Identify which cell holds the provided text, then report its [X, Y] central coordinate. 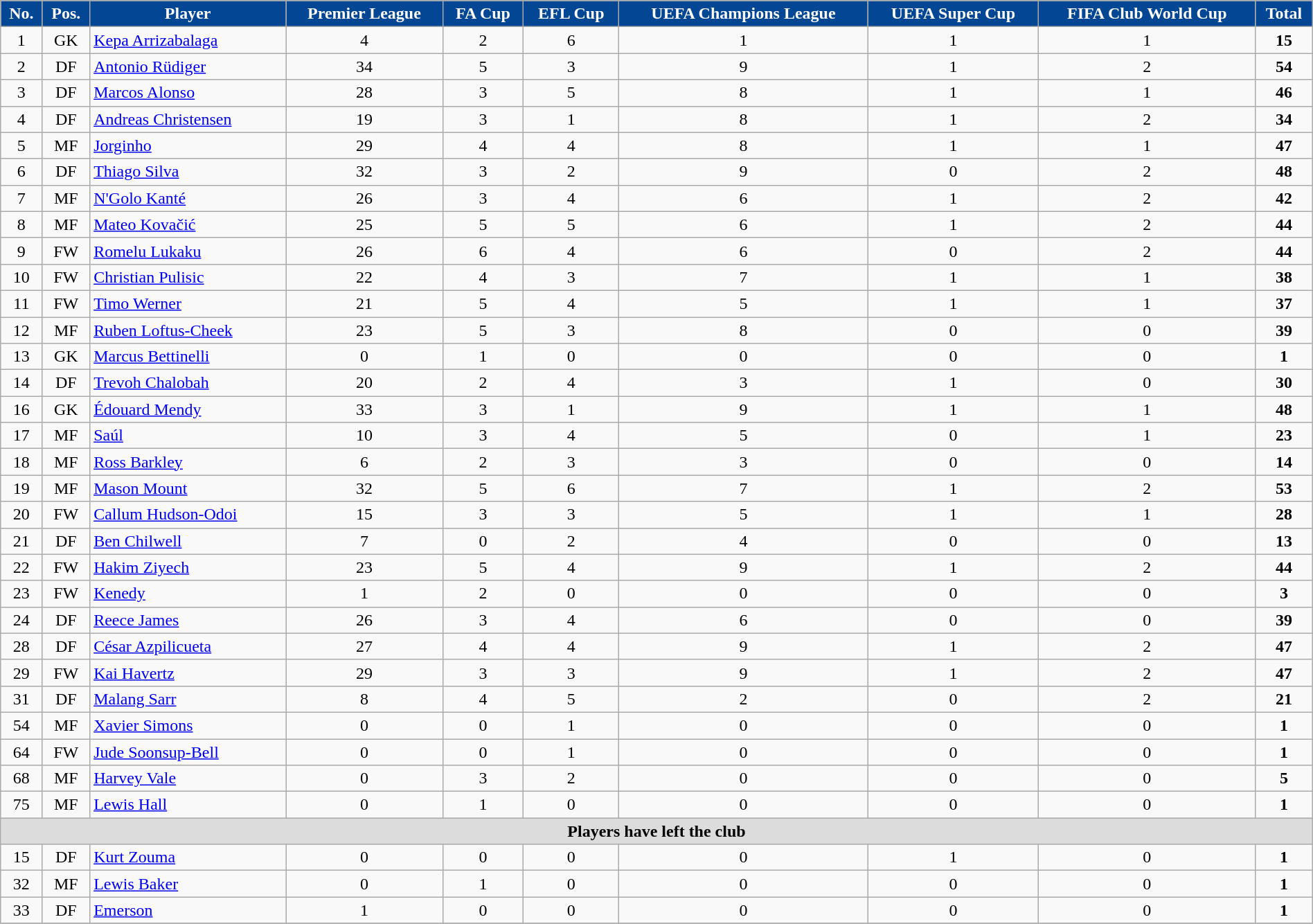
Xavier Simons [188, 725]
18 [21, 462]
Ross Barkley [188, 462]
FIFA Club World Cup [1147, 14]
Reece James [188, 620]
Thiago Silva [188, 172]
Ruben Loftus-Cheek [188, 330]
37 [1284, 303]
Romelu Lukaku [188, 251]
EFL Cup [571, 14]
Player [188, 14]
12 [21, 330]
Marcus Bettinelli [188, 357]
Ben Chilwell [188, 541]
75 [21, 805]
Mason Mount [188, 488]
Total [1284, 14]
Premier League [364, 14]
Hakim Ziyech [188, 567]
Kurt Zouma [188, 858]
N'Golo Kanté [188, 198]
Jude Soonsup-Bell [188, 752]
Pos. [66, 14]
Malang Sarr [188, 699]
César Azpilicueta [188, 646]
17 [21, 436]
Christian Pulisic [188, 277]
68 [21, 779]
24 [21, 620]
Timo Werner [188, 303]
16 [21, 409]
No. [21, 14]
Kepa Arrizabalaga [188, 40]
30 [1284, 383]
42 [1284, 198]
Players have left the club [656, 831]
31 [21, 699]
Callum Hudson-Odoi [188, 515]
Antonio Rüdiger [188, 66]
Mateo Kovačić [188, 224]
38 [1284, 277]
64 [21, 752]
UEFA Champions League [744, 14]
FA Cup [483, 14]
11 [21, 303]
Trevoh Chalobah [188, 383]
Saúl [188, 436]
Jorginho [188, 145]
Lewis Hall [188, 805]
UEFA Super Cup [953, 14]
46 [1284, 93]
Andreas Christensen [188, 119]
53 [1284, 488]
Lewis Baker [188, 884]
Emerson [188, 910]
Kai Havertz [188, 673]
Marcos Alonso [188, 93]
Harvey Vale [188, 779]
27 [364, 646]
25 [364, 224]
Kenedy [188, 594]
Édouard Mendy [188, 409]
